Extract the (x, y) coordinate from the center of the cell holding the provided text.  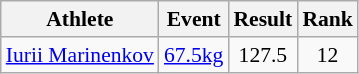
67.5kg (194, 55)
Athlete (80, 19)
Result (262, 19)
12 (328, 55)
Rank (328, 19)
Event (194, 19)
Iurii Marinenkov (80, 55)
127.5 (262, 55)
